Pinpoint the cell where the given text exists, returning its (x, y) midpoint coordinate. 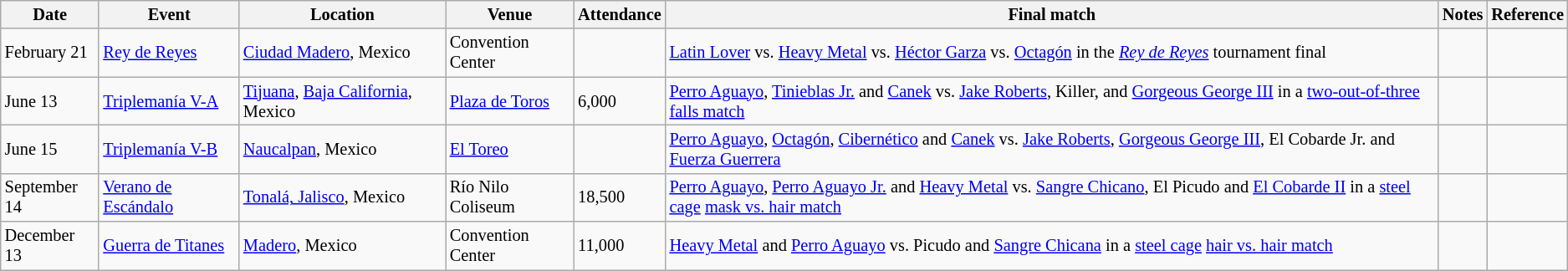
June 15 (50, 149)
Naucalpan, Mexico (343, 149)
El Toreo (510, 149)
Event (169, 14)
Perro Aguayo, Perro Aguayo Jr. and Heavy Metal vs. Sangre Chicano, El Picudo and El Cobarde II in a steel cage mask vs. hair match (1052, 197)
Final match (1052, 14)
Plaza de Toros (510, 101)
Location (343, 14)
Guerra de Titanes (169, 246)
February 21 (50, 53)
Río Nilo Coliseum (510, 197)
Madero, Mexico (343, 246)
18,500 (619, 197)
Triplemanía V-A (169, 101)
Tonalá, Jalisco, Mexico (343, 197)
Verano de Escándalo (169, 197)
Reference (1527, 14)
Rey de Reyes (169, 53)
Perro Aguayo, Tinieblas Jr. and Canek vs. Jake Roberts, Killer, and Gorgeous George III in a two-out-of-three falls match (1052, 101)
December 13 (50, 246)
Tijuana, Baja California, Mexico (343, 101)
June 13 (50, 101)
Date (50, 14)
Perro Aguayo, Octagón, Cibernético and Canek vs. Jake Roberts, Gorgeous George III, El Cobarde Jr. and Fuerza Guerrera (1052, 149)
6,000 (619, 101)
Ciudad Madero, Mexico (343, 53)
Heavy Metal and Perro Aguayo vs. Picudo and Sangre Chicana in a steel cage hair vs. hair match (1052, 246)
Venue (510, 14)
Notes (1463, 14)
Attendance (619, 14)
Triplemanía V-B (169, 149)
September 14 (50, 197)
Latin Lover vs. Heavy Metal vs. Héctor Garza vs. Octagón in the Rey de Reyes tournament final (1052, 53)
11,000 (619, 246)
